From the cell containing the given text, extract its center point as (x, y) coordinate. 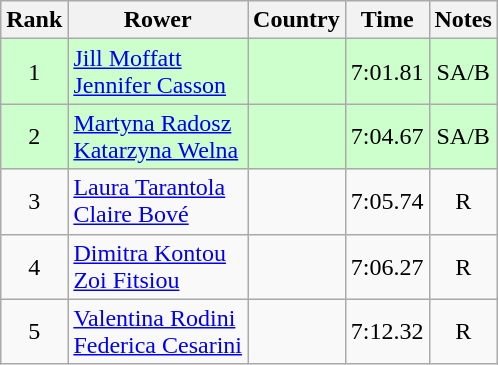
Rower (158, 20)
7:01.81 (387, 72)
7:12.32 (387, 332)
Dimitra KontouZoi Fitsiou (158, 266)
Jill MoffattJennifer Casson (158, 72)
1 (34, 72)
3 (34, 202)
Valentina RodiniFederica Cesarini (158, 332)
7:05.74 (387, 202)
2 (34, 136)
7:04.67 (387, 136)
7:06.27 (387, 266)
Martyna RadoszKatarzyna Welna (158, 136)
4 (34, 266)
Notes (463, 20)
Time (387, 20)
Rank (34, 20)
Laura TarantolaClaire Bové (158, 202)
5 (34, 332)
Country (297, 20)
